Locate the cell with the specified text and output its (x, y) center coordinate. 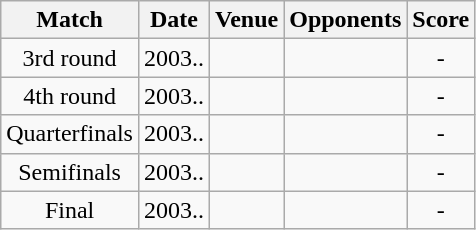
Venue (246, 20)
Match (70, 20)
Opponents (346, 20)
Date (174, 20)
Score (441, 20)
Semifinals (70, 172)
Final (70, 210)
3rd round (70, 58)
Quarterfinals (70, 134)
4th round (70, 96)
